Locate the cell with the specified text and output its [x, y] center coordinate. 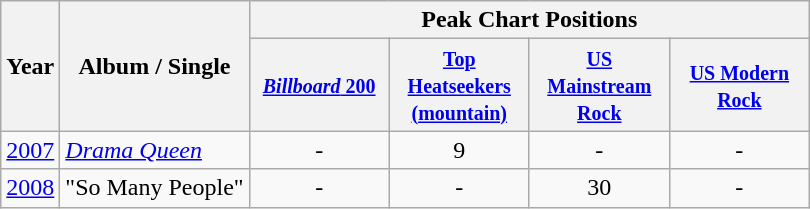
Top Heatseekers (mountain) [459, 85]
Peak Chart Positions [529, 20]
2007 [30, 150]
US Mainstream Rock [599, 85]
2008 [30, 188]
"So Many People" [154, 188]
Drama Queen [154, 150]
Billboard 200 [319, 85]
Album / Single [154, 66]
30 [599, 188]
9 [459, 150]
Year [30, 66]
US Modern Rock [739, 85]
